Capture the cell that displays the provided text and extract its [X, Y] central coordinate. 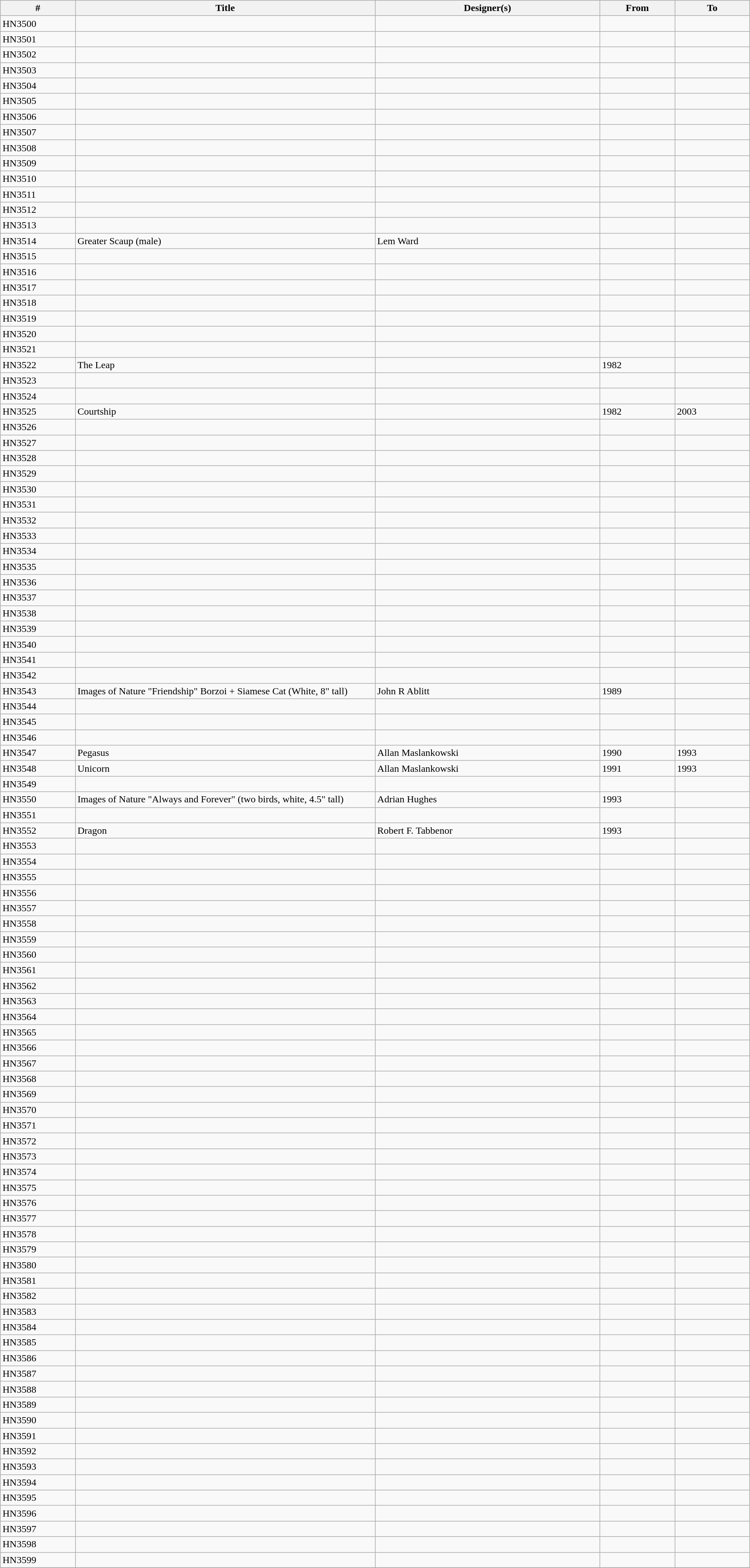
HN3596 [38, 1513]
HN3503 [38, 70]
1989 [637, 691]
HN3595 [38, 1498]
HN3526 [38, 427]
HN3532 [38, 520]
HN3579 [38, 1250]
HN3519 [38, 318]
Pegasus [225, 753]
Dragon [225, 830]
HN3539 [38, 629]
HN3548 [38, 769]
HN3534 [38, 551]
HN3508 [38, 148]
HN3528 [38, 458]
HN3584 [38, 1327]
HN3577 [38, 1219]
HN3590 [38, 1420]
HN3530 [38, 489]
HN3547 [38, 753]
HN3599 [38, 1560]
HN3513 [38, 225]
HN3571 [38, 1125]
HN3524 [38, 396]
HN3572 [38, 1141]
HN3531 [38, 505]
HN3516 [38, 272]
HN3573 [38, 1156]
HN3581 [38, 1281]
# [38, 8]
HN3593 [38, 1467]
HN3583 [38, 1312]
HN3591 [38, 1435]
Unicorn [225, 769]
HN3512 [38, 210]
HN3586 [38, 1358]
HN3518 [38, 303]
HN3555 [38, 877]
HN3557 [38, 908]
HN3592 [38, 1451]
Robert F. Tabbenor [488, 830]
HN3553 [38, 846]
HN3552 [38, 830]
HN3567 [38, 1063]
HN3559 [38, 939]
HN3535 [38, 567]
HN3580 [38, 1265]
HN3570 [38, 1110]
HN3554 [38, 861]
HN3509 [38, 163]
2003 [712, 411]
HN3582 [38, 1296]
HN3544 [38, 707]
The Leap [225, 365]
HN3527 [38, 442]
HN3507 [38, 132]
HN3540 [38, 644]
HN3520 [38, 334]
HN3537 [38, 598]
To [712, 8]
HN3561 [38, 970]
HN3562 [38, 986]
HN3538 [38, 613]
HN3564 [38, 1017]
HN3589 [38, 1405]
HN3576 [38, 1203]
HN3569 [38, 1094]
HN3510 [38, 179]
HN3566 [38, 1048]
HN3525 [38, 411]
HN3543 [38, 691]
HN3565 [38, 1032]
HN3574 [38, 1172]
HN3549 [38, 784]
HN3585 [38, 1343]
HN3594 [38, 1482]
Greater Scaup (male) [225, 241]
HN3523 [38, 380]
Images of Nature "Always and Forever" (two birds, white, 4.5" tall) [225, 799]
1990 [637, 753]
HN3536 [38, 582]
HN3521 [38, 349]
Courtship [225, 411]
HN3515 [38, 256]
HN3504 [38, 86]
HN3502 [38, 55]
HN3597 [38, 1529]
Designer(s) [488, 8]
HN3545 [38, 722]
HN3551 [38, 815]
HN3541 [38, 660]
HN3529 [38, 474]
HN3522 [38, 365]
HN3505 [38, 101]
HN3514 [38, 241]
HN3517 [38, 287]
HN3501 [38, 39]
HN3533 [38, 536]
HN3563 [38, 1001]
HN3556 [38, 892]
Adrian Hughes [488, 799]
Lem Ward [488, 241]
Images of Nature "Friendship" Borzoi + Siamese Cat (White, 8" tall) [225, 691]
HN3560 [38, 955]
HN3588 [38, 1389]
HN3598 [38, 1544]
HN3506 [38, 117]
HN3568 [38, 1079]
HN3575 [38, 1188]
HN3542 [38, 675]
HN3511 [38, 194]
HN3558 [38, 923]
1991 [637, 769]
HN3587 [38, 1374]
HN3500 [38, 24]
HN3578 [38, 1234]
Title [225, 8]
From [637, 8]
HN3546 [38, 738]
John R Ablitt [488, 691]
HN3550 [38, 799]
